Find where the given text appears and provide that cell's center as [x, y] coordinate. 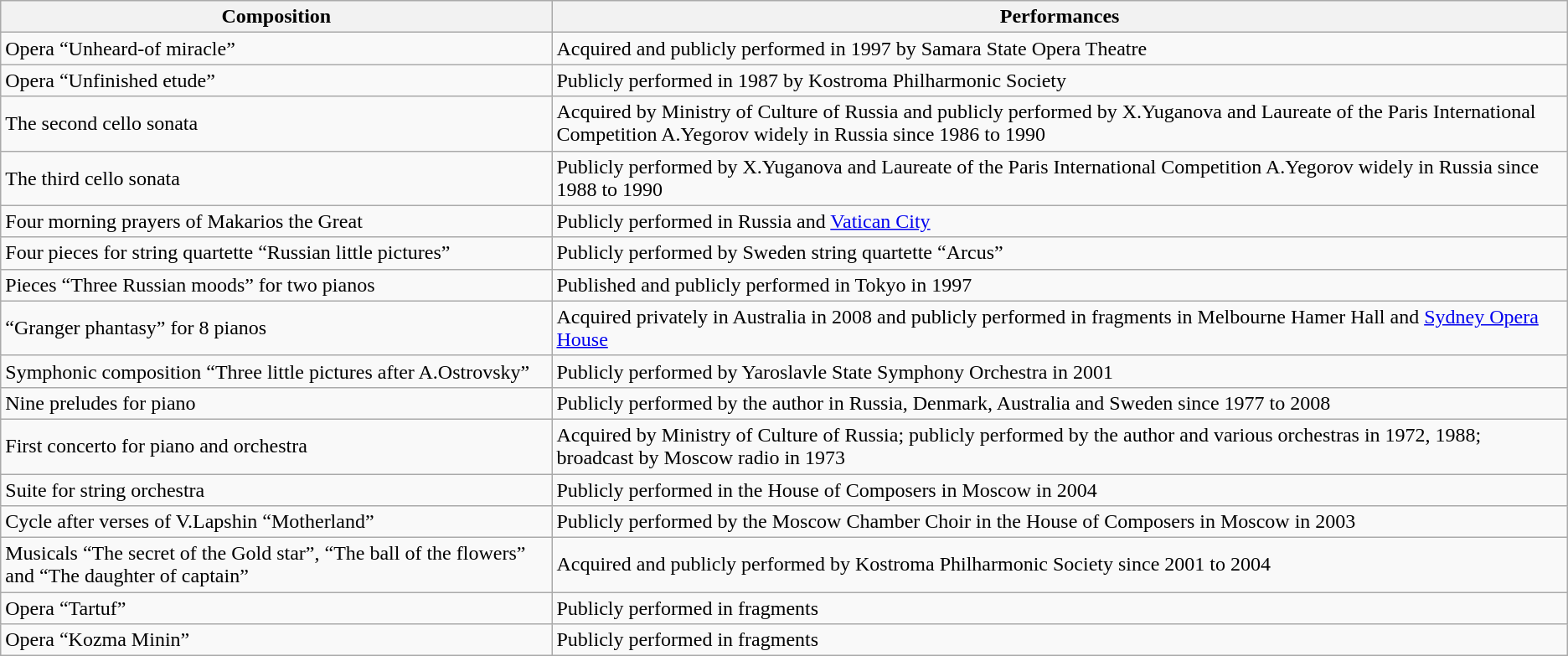
Nine preludes for piano [276, 403]
“Granger phantasy” for 8 pianos [276, 328]
Acquired by Ministry of Culture of Russia; publicly performed by the author and various orchestras in 1972, 1988; broadcast by Moscow radio in 1973 [1060, 446]
Acquired privately in Australia in 2008 and publicly performed in fragments in Melbourne Hamer Hall and Sydney Opera House [1060, 328]
Publicly performed by the author in Russia, Denmark, Australia and Sweden since 1977 to 2008 [1060, 403]
Publicly performed by Sweden string quartette “Arcus” [1060, 253]
Four morning prayers of Makarios the Great [276, 221]
Musicals “The secret of the Gold star”, “The ball of the flowers” and “The daughter of captain” [276, 565]
Opera “Tartuf” [276, 608]
Acquired and publicly performed in 1997 by Samara State Opera Theatre [1060, 49]
Publicly performed in the House of Composers in Moscow in 2004 [1060, 490]
Symphonic composition “Three little pictures after A.Ostrovsky” [276, 371]
Cycle after verses of V.Lapshin “Motherland” [276, 522]
Opera “Unheard-of miracle” [276, 49]
Publicly performed in 1987 by Kostroma Philharmonic Society [1060, 80]
Published and publicly performed in Tokyo in 1997 [1060, 285]
Opera “Unfinished etude” [276, 80]
Publicly performed by the Moscow Chamber Choir in the House of Composers in Moscow in 2003 [1060, 522]
Four pieces for string quartette “Russian little pictures” [276, 253]
Opera “Kozma Minin” [276, 640]
Pieces “Three Russian moods” for two pianos [276, 285]
Publicly performed in Russia and Vatican City [1060, 221]
Suite for string orchestra [276, 490]
First concerto for piano and orchestra [276, 446]
Composition [276, 17]
The second cello sonata [276, 124]
Publicly performed by Yaroslavle State Symphony Orchestra in 2001 [1060, 371]
Performances [1060, 17]
The third cello sonata [276, 178]
Acquired and publicly performed by Kostroma Philharmonic Society since 2001 to 2004 [1060, 565]
Publicly performed by X.Yuganova and Laureate of the Paris International Competition A.Yegorov widely in Russia since 1988 to 1990 [1060, 178]
